Return the (X, Y) coordinate for the center point of the cell that contains the specified text.  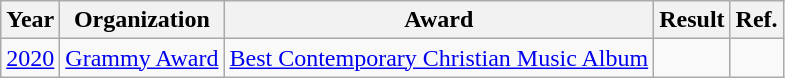
Result (692, 20)
Year (30, 20)
Ref. (756, 20)
2020 (30, 58)
Grammy Award (142, 58)
Award (439, 20)
Organization (142, 20)
Best Contemporary Christian Music Album (439, 58)
